Search for the cell housing the specified text and yield its (x, y) center coordinate. 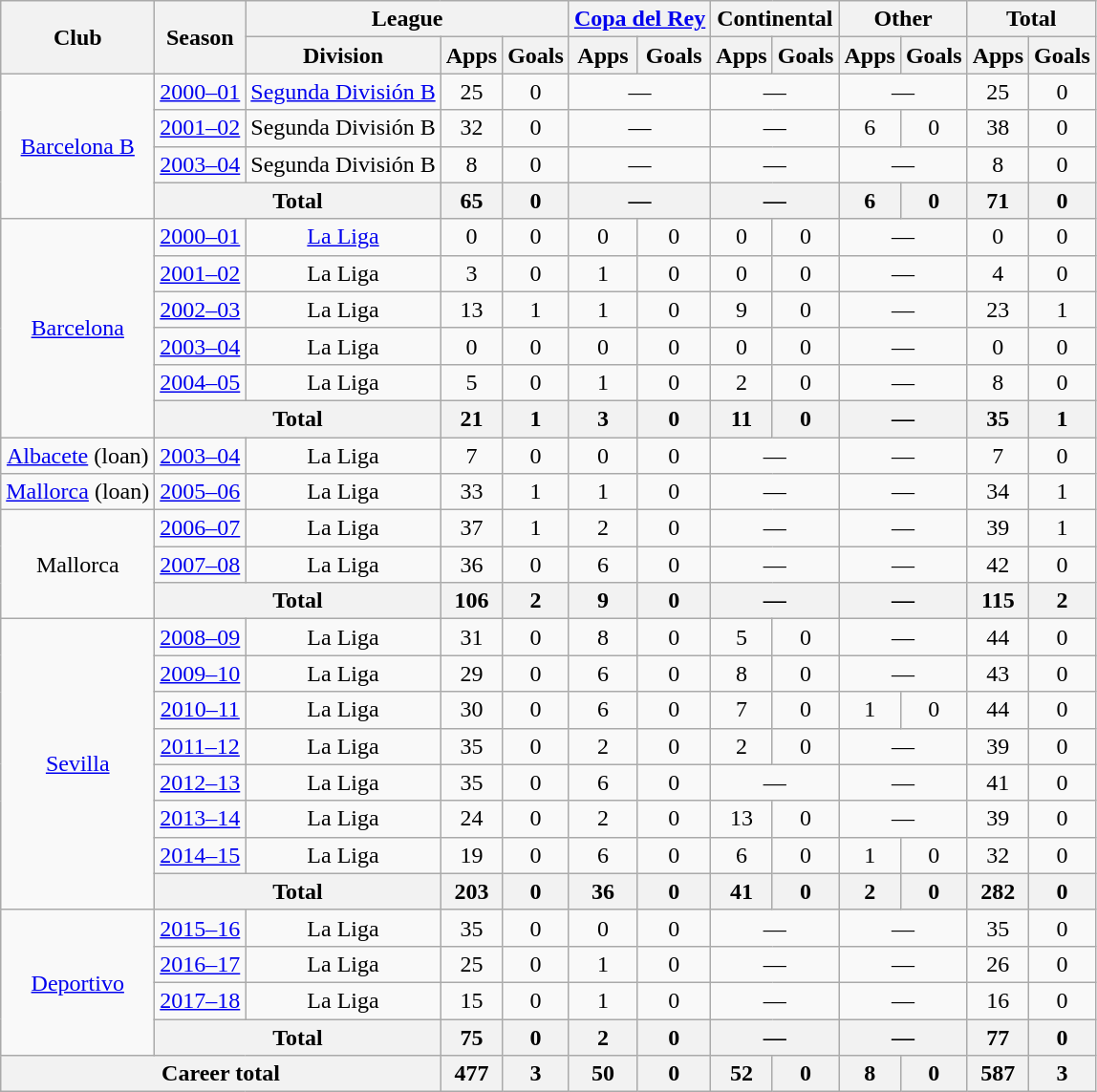
2016–17 (201, 964)
Club (78, 37)
24 (471, 819)
477 (471, 1074)
Deportivo (78, 982)
33 (471, 492)
Mallorca (78, 565)
Division (343, 55)
21 (471, 418)
League (407, 19)
587 (998, 1074)
282 (998, 891)
50 (602, 1074)
29 (471, 674)
106 (471, 601)
2002–03 (201, 310)
Continental (775, 19)
Mallorca (loan) (78, 492)
Other (903, 19)
34 (998, 492)
38 (998, 128)
52 (742, 1074)
31 (471, 637)
2013–14 (201, 819)
30 (471, 710)
Season (201, 37)
2007–08 (201, 565)
Barcelona B (78, 146)
Albacete (loan) (78, 456)
42 (998, 565)
65 (471, 201)
2017–18 (201, 1000)
37 (471, 528)
71 (998, 201)
19 (471, 855)
2008–09 (201, 637)
115 (998, 601)
43 (998, 674)
2015–16 (201, 928)
2004–05 (201, 382)
2014–15 (201, 855)
2006–07 (201, 528)
2005–06 (201, 492)
11 (742, 418)
77 (998, 1037)
2012–13 (201, 782)
Copa del Rey (639, 19)
23 (998, 310)
2010–11 (201, 710)
2011–12 (201, 746)
203 (471, 891)
16 (998, 1000)
Barcelona (78, 328)
4 (998, 273)
Sevilla (78, 764)
26 (998, 964)
75 (471, 1037)
Career total (221, 1074)
15 (471, 1000)
2009–10 (201, 674)
